Search for the cell housing the specified text and yield its (X, Y) center coordinate. 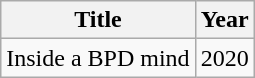
Title (98, 20)
Inside a BPD mind (98, 58)
Year (224, 20)
2020 (224, 58)
